Return [x, y] of the center of cell containing provided text 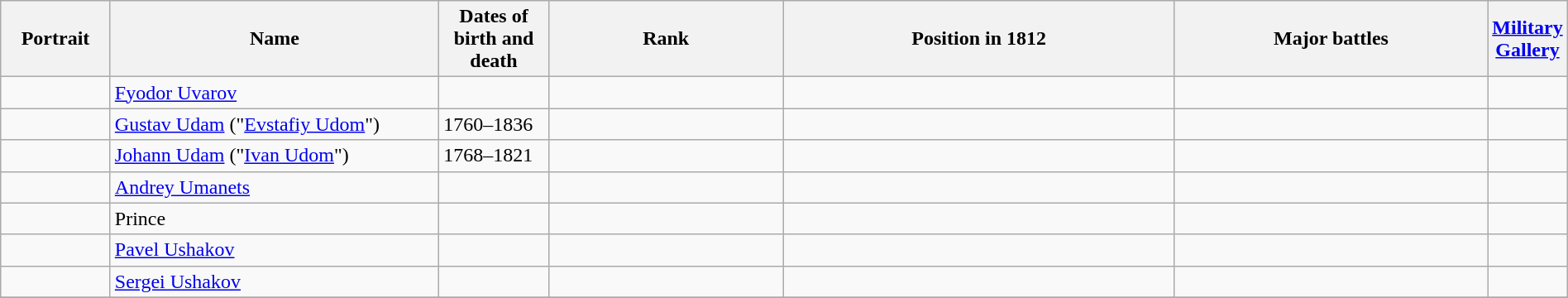
Fyodor Uvarov [275, 93]
Position in 1812 [979, 39]
Rank [666, 39]
Gustav Udam ("Evstafiy Udom") [275, 124]
Andrey Umanets [275, 187]
Prince [275, 219]
Sergei Ushakov [275, 281]
Major battles [1331, 39]
Military Gallery [1527, 39]
Portrait [56, 39]
Name [275, 39]
Pavel Ushakov [275, 250]
1760–1836 [495, 124]
Johann Udam ("Ivan Udom") [275, 156]
1768–1821 [495, 156]
Dates of birth and death [495, 39]
